Return [x, y] of the center of cell containing provided text 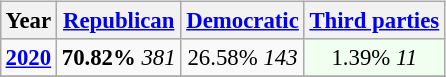
Third parties [374, 21]
1.39% 11 [374, 58]
26.58% 143 [242, 58]
Democratic [242, 21]
Year [28, 21]
70.82% 381 [118, 58]
Republican [118, 21]
2020 [28, 58]
